From the cell containing the given text, extract its center point as (X, Y) coordinate. 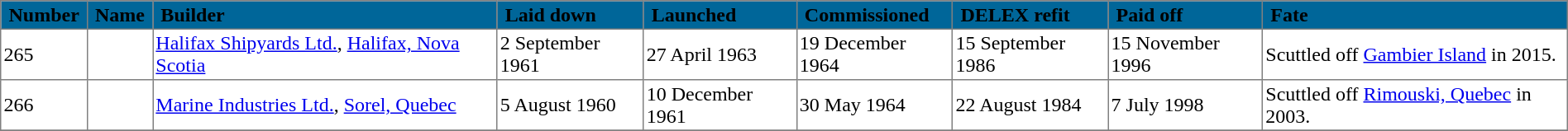
5 August 1960 (571, 105)
Name (119, 15)
DELEX refit (1030, 15)
30 May 1964 (875, 105)
Halifax Shipyards Ltd., Halifax, Nova Scotia (325, 54)
10 December 1961 (719, 105)
Scuttled off Gambier Island in 2015. (1416, 54)
266 (44, 105)
Marine Industries Ltd., Sorel, Quebec (325, 105)
Laid down (571, 15)
2 September 1961 (571, 54)
Scuttled off Rimouski, Quebec in 2003. (1416, 105)
19 December 1964 (875, 54)
Paid off (1186, 15)
265 (44, 54)
7 July 1998 (1186, 105)
Commissioned (875, 15)
Fate (1416, 15)
22 August 1984 (1030, 105)
Builder (325, 15)
Launched (719, 15)
15 November 1996 (1186, 54)
Number (44, 15)
27 April 1963 (719, 54)
15 September 1986 (1030, 54)
